Locate the cell with the specified text and output its (X, Y) center coordinate. 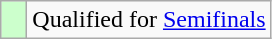
Qualified for Semifinals (149, 20)
